Determine the [x, y] coordinate at the center of the cell enclosing the given text.  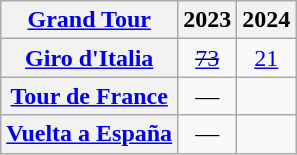
Giro d'Italia [90, 58]
73 [208, 58]
21 [266, 58]
Tour de France [90, 96]
2023 [208, 20]
Vuelta a España [90, 134]
2024 [266, 20]
Grand Tour [90, 20]
